Search for the cell housing the specified text and yield its (X, Y) center coordinate. 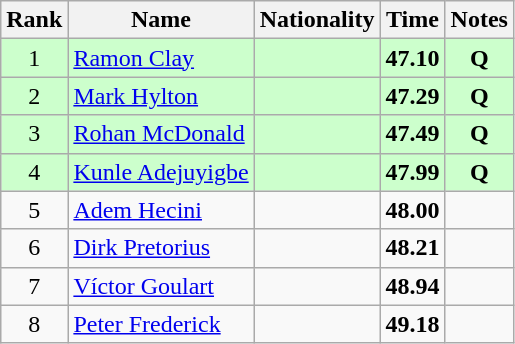
47.99 (412, 172)
47.49 (412, 134)
49.18 (412, 324)
Adem Hecini (161, 210)
Rank (34, 20)
1 (34, 58)
Peter Frederick (161, 324)
47.29 (412, 96)
48.00 (412, 210)
47.10 (412, 58)
Nationality (317, 20)
4 (34, 172)
2 (34, 96)
Notes (479, 20)
6 (34, 248)
Kunle Adejuyigbe (161, 172)
Mark Hylton (161, 96)
8 (34, 324)
Dirk Pretorius (161, 248)
Rohan McDonald (161, 134)
5 (34, 210)
Víctor Goulart (161, 286)
Ramon Clay (161, 58)
3 (34, 134)
7 (34, 286)
Time (412, 20)
Name (161, 20)
48.21 (412, 248)
48.94 (412, 286)
